Search for the cell housing the specified text and yield its (x, y) center coordinate. 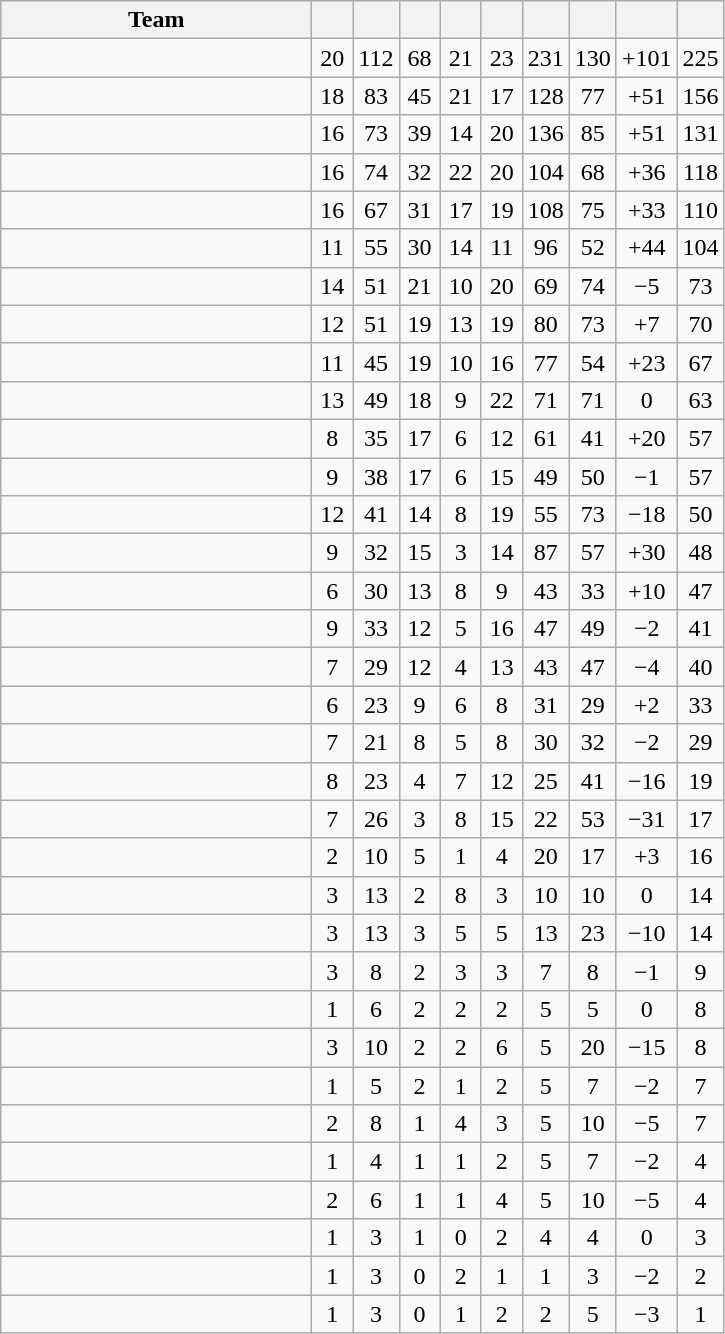
+20 (646, 438)
136 (546, 134)
52 (592, 248)
48 (700, 553)
40 (700, 667)
−3 (646, 1314)
70 (700, 324)
35 (376, 438)
25 (546, 781)
128 (546, 96)
26 (376, 819)
83 (376, 96)
61 (546, 438)
+2 (646, 705)
+44 (646, 248)
+23 (646, 362)
Team (156, 20)
+101 (646, 58)
225 (700, 58)
110 (700, 210)
53 (592, 819)
112 (376, 58)
−4 (646, 667)
−10 (646, 933)
+7 (646, 324)
63 (700, 400)
+30 (646, 553)
38 (376, 477)
231 (546, 58)
−15 (646, 1047)
87 (546, 553)
39 (420, 134)
+36 (646, 172)
+3 (646, 857)
75 (592, 210)
−18 (646, 515)
+10 (646, 591)
130 (592, 58)
85 (592, 134)
96 (546, 248)
69 (546, 286)
156 (700, 96)
54 (592, 362)
108 (546, 210)
−16 (646, 781)
−31 (646, 819)
80 (546, 324)
131 (700, 134)
+33 (646, 210)
118 (700, 172)
